From the cell containing the given text, extract its center point as (x, y) coordinate. 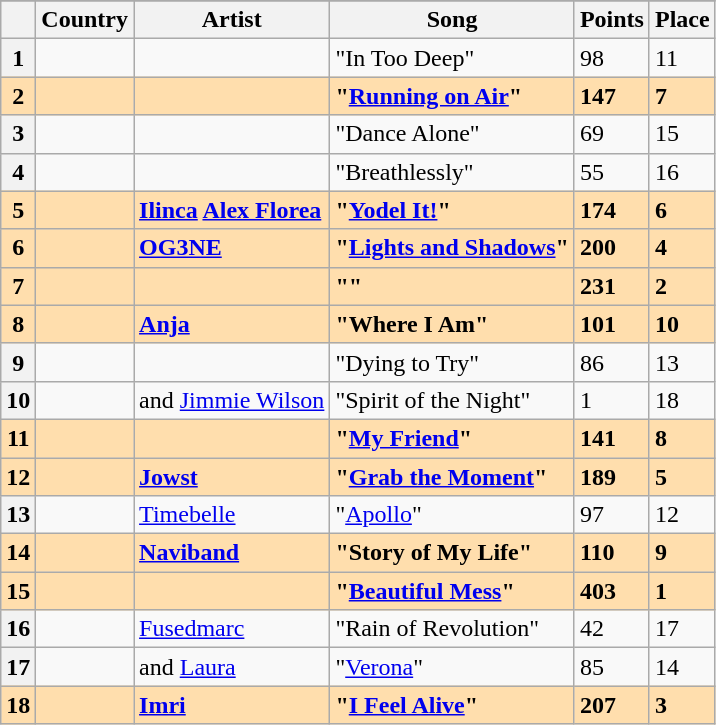
"Beautiful Mess" (452, 591)
"Story of My Life" (452, 553)
"Spirit of the Night" (452, 400)
86 (612, 362)
"Dance Alone" (452, 134)
"Where I Am" (452, 324)
Place (682, 20)
Song (452, 20)
110 (612, 553)
403 (612, 591)
Jowst (232, 477)
101 (612, 324)
147 (612, 96)
Imri (232, 705)
and Laura (232, 667)
"Breathlessly" (452, 172)
85 (612, 667)
Artist (232, 20)
"Grab the Moment" (452, 477)
"Running on Air" (452, 96)
"Apollo" (452, 515)
Fusedmarc (232, 629)
Country (85, 20)
"Dying to Try" (452, 362)
Anja (232, 324)
97 (612, 515)
174 (612, 210)
69 (612, 134)
and Jimmie Wilson (232, 400)
"In Too Deep" (452, 58)
Ilinca Alex Florea (232, 210)
231 (612, 286)
200 (612, 248)
"I Feel Alive" (452, 705)
"Lights and Shadows" (452, 248)
"Yodel It!" (452, 210)
189 (612, 477)
"My Friend" (452, 438)
42 (612, 629)
"" (452, 286)
OG3NE (232, 248)
"Rain of Revolution" (452, 629)
Timebelle (232, 515)
98 (612, 58)
"Verona" (452, 667)
207 (612, 705)
Naviband (232, 553)
Points (612, 20)
141 (612, 438)
55 (612, 172)
